Return (x, y) of the center of cell containing provided text 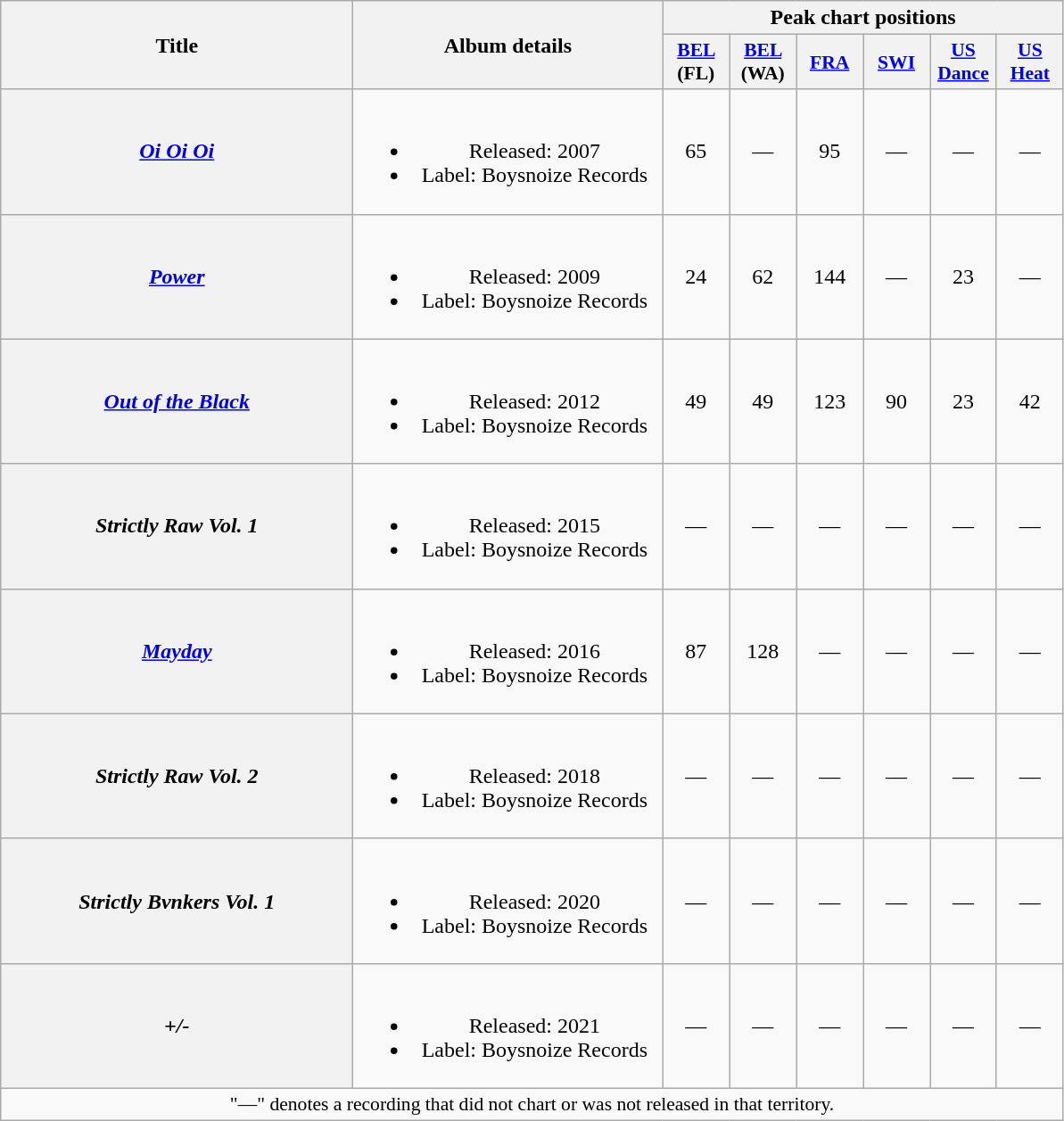
144 (829, 276)
FRA (829, 62)
62 (763, 276)
Released: 2016Label: Boysnoize Records (508, 651)
87 (696, 651)
Strictly Raw Vol. 1 (177, 526)
Released: 2007Label: Boysnoize Records (508, 152)
95 (829, 152)
65 (696, 152)
Strictly Bvnkers Vol. 1 (177, 901)
123 (829, 401)
Released: 2009Label: Boysnoize Records (508, 276)
Released: 2012Label: Boysnoize Records (508, 401)
Power (177, 276)
"—" denotes a recording that did not chart or was not released in that territory. (532, 1104)
24 (696, 276)
Title (177, 45)
128 (763, 651)
Strictly Raw Vol. 2 (177, 776)
Mayday (177, 651)
42 (1029, 401)
USDance (963, 62)
BEL (WA) (763, 62)
Released: 2015Label: Boysnoize Records (508, 526)
Album details (508, 45)
+/- (177, 1026)
BEL (FL) (696, 62)
Peak chart positions (863, 18)
SWI (897, 62)
Released: 2021Label: Boysnoize Records (508, 1026)
Released: 2020Label: Boysnoize Records (508, 901)
USHeat (1029, 62)
Released: 2018Label: Boysnoize Records (508, 776)
90 (897, 401)
Out of the Black (177, 401)
Oi Oi Oi (177, 152)
